Provide the (x, y) coordinate of the cell's center where the given text is located.  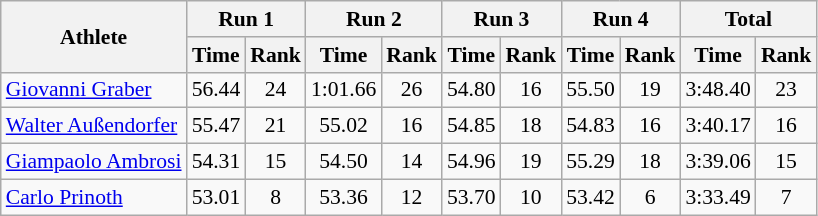
53.01 (216, 197)
54.96 (472, 162)
Run 1 (246, 19)
54.85 (472, 126)
3:48.40 (718, 90)
Giampaolo Ambrosi (94, 162)
21 (276, 126)
Total (748, 19)
55.02 (344, 126)
26 (412, 90)
54.50 (344, 162)
55.47 (216, 126)
7 (786, 197)
55.50 (590, 90)
Run 2 (374, 19)
54.83 (590, 126)
12 (412, 197)
53.42 (590, 197)
24 (276, 90)
53.36 (344, 197)
Walter Außendorfer (94, 126)
54.31 (216, 162)
55.29 (590, 162)
54.80 (472, 90)
3:39.06 (718, 162)
Run 4 (620, 19)
14 (412, 162)
Athlete (94, 36)
53.70 (472, 197)
1:01.66 (344, 90)
3:40.17 (718, 126)
10 (532, 197)
8 (276, 197)
Run 3 (502, 19)
6 (650, 197)
56.44 (216, 90)
3:33.49 (718, 197)
Carlo Prinoth (94, 197)
23 (786, 90)
Giovanni Graber (94, 90)
